Identify which cell holds the provided text, then report its (X, Y) central coordinate. 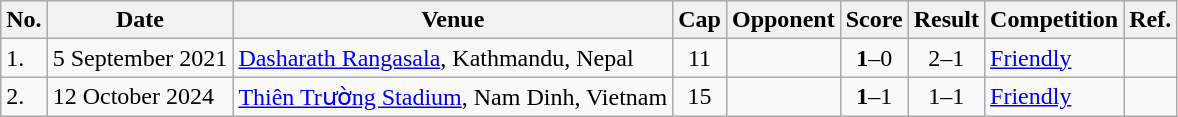
11 (700, 58)
Result (946, 20)
1–0 (874, 58)
Opponent (783, 20)
Competition (1054, 20)
12 October 2024 (140, 97)
1. (24, 58)
Score (874, 20)
Thiên Trường Stadium, Nam Dinh, Vietnam (453, 97)
Venue (453, 20)
Date (140, 20)
5 September 2021 (140, 58)
No. (24, 20)
Dasharath Rangasala, Kathmandu, Nepal (453, 58)
15 (700, 97)
2–1 (946, 58)
Cap (700, 20)
2. (24, 97)
Ref. (1150, 20)
